Provide the (x, y) coordinate of the cell's center where the given text is located.  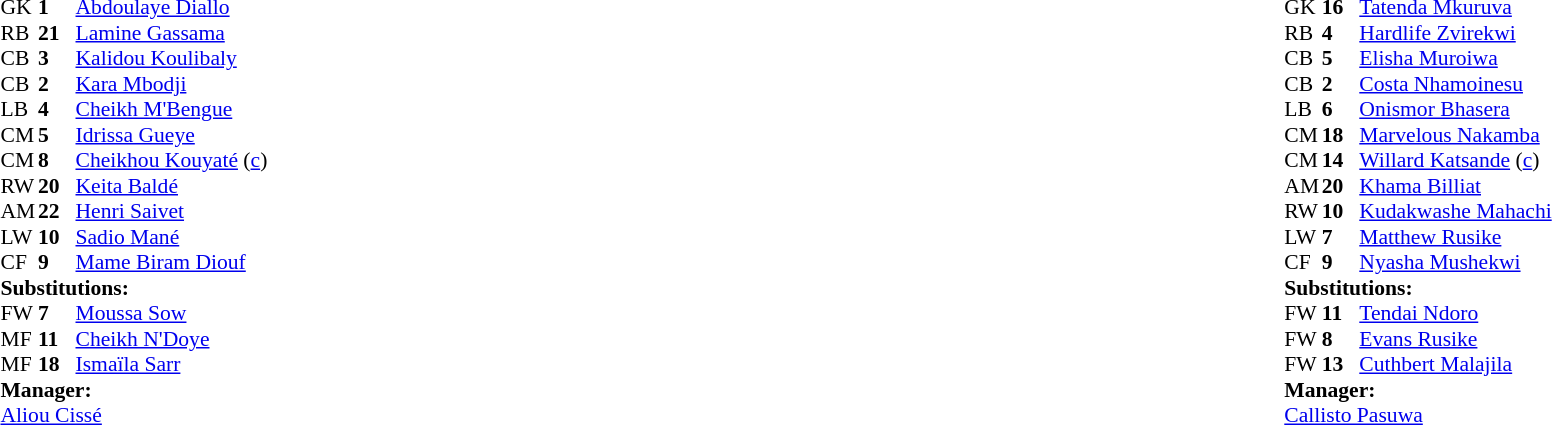
Cheikh M'Bengue (172, 109)
Onismor Bhasera (1455, 109)
Kudakwashe Mahachi (1455, 211)
Tendai Ndoro (1455, 313)
Ismaïla Sarr (172, 365)
Cuthbert Malajila (1455, 365)
Elisha Muroiwa (1455, 59)
13 (1341, 365)
Matthew Rusike (1455, 237)
Sadio Mané (172, 237)
22 (57, 211)
Evans Rusike (1455, 339)
6 (1341, 109)
Idrissa Gueye (172, 135)
Cheikh N'Doye (172, 339)
Mame Biram Diouf (172, 263)
3 (57, 59)
Moussa Sow (172, 313)
Marvelous Nakamba (1455, 135)
Khama Billiat (1455, 186)
Nyasha Mushekwi (1455, 263)
Lamine Gassama (172, 33)
Cheikhou Kouyaté (c) (172, 161)
Kara Mbodji (172, 84)
14 (1341, 161)
Willard Katsande (c) (1455, 161)
Keita Baldé (172, 186)
Kalidou Koulibaly (172, 59)
21 (57, 33)
Hardlife Zvirekwi (1455, 33)
Henri Saivet (172, 211)
Costa Nhamoinesu (1455, 84)
